Pinpoint the cell where the given text exists, returning its (X, Y) midpoint coordinate. 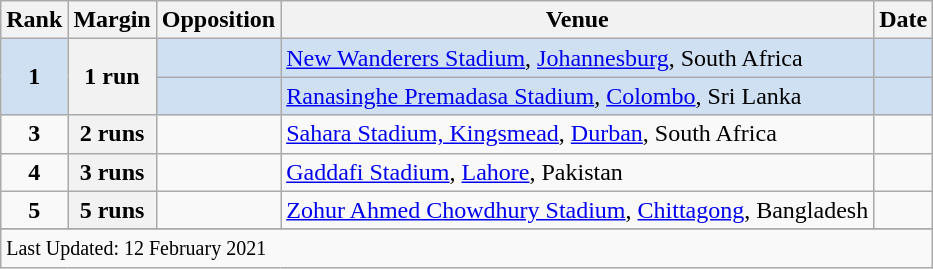
3 (34, 134)
Margin (112, 20)
Ranasinghe Premadasa Stadium, Colombo, Sri Lanka (578, 96)
4 (34, 172)
New Wanderers Stadium, Johannesburg, South Africa (578, 58)
Date (904, 20)
1 run (112, 77)
Gaddafi Stadium, Lahore, Pakistan (578, 172)
5 (34, 210)
3 runs (112, 172)
1 (34, 77)
5 runs (112, 210)
Zohur Ahmed Chowdhury Stadium, Chittagong, Bangladesh (578, 210)
Opposition (218, 20)
Rank (34, 20)
Last Updated: 12 February 2021 (467, 248)
Venue (578, 20)
Sahara Stadium, Kingsmead, Durban, South Africa (578, 134)
2 runs (112, 134)
